Locate the cell with the specified text and output its (X, Y) center coordinate. 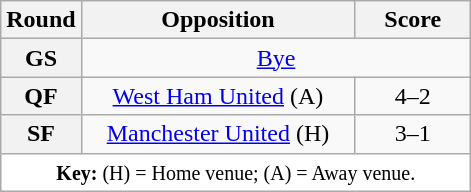
Round (41, 20)
West Ham United (A) (218, 96)
Score (413, 20)
Key: (H) = Home venue; (A) = Away venue. (236, 172)
Bye (276, 58)
3–1 (413, 134)
4–2 (413, 96)
Opposition (218, 20)
Manchester United (H) (218, 134)
QF (41, 96)
SF (41, 134)
GS (41, 58)
